Scan for the cell matching the given text and deliver its (x, y) coordinate at center. 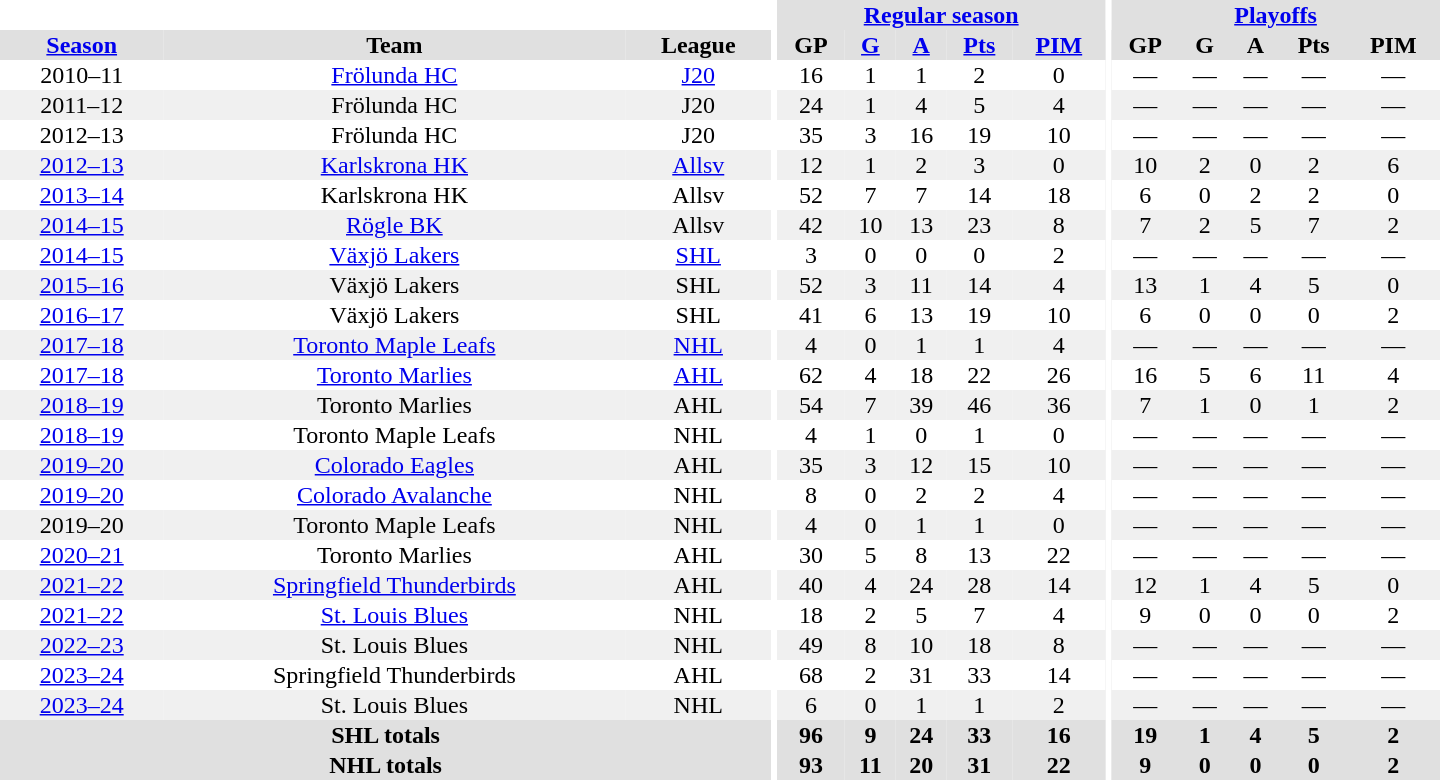
2016–17 (82, 315)
Colorado Eagles (394, 465)
NHL totals (386, 765)
40 (811, 585)
96 (811, 735)
46 (979, 405)
Season (82, 45)
41 (811, 315)
2010–11 (82, 75)
SHL totals (386, 735)
2011–12 (82, 105)
36 (1058, 405)
Rögle BK (394, 225)
15 (979, 465)
42 (811, 225)
2022–23 (82, 645)
62 (811, 375)
26 (1058, 375)
Regular season (942, 15)
2015–16 (82, 285)
30 (811, 555)
Colorado Avalanche (394, 495)
Playoffs (1276, 15)
League (698, 45)
68 (811, 675)
28 (979, 585)
2020–21 (82, 555)
2013–14 (82, 195)
Team (394, 45)
39 (922, 405)
54 (811, 405)
49 (811, 645)
93 (811, 765)
20 (922, 765)
23 (979, 225)
